Return (X, Y) of the center of cell containing provided text 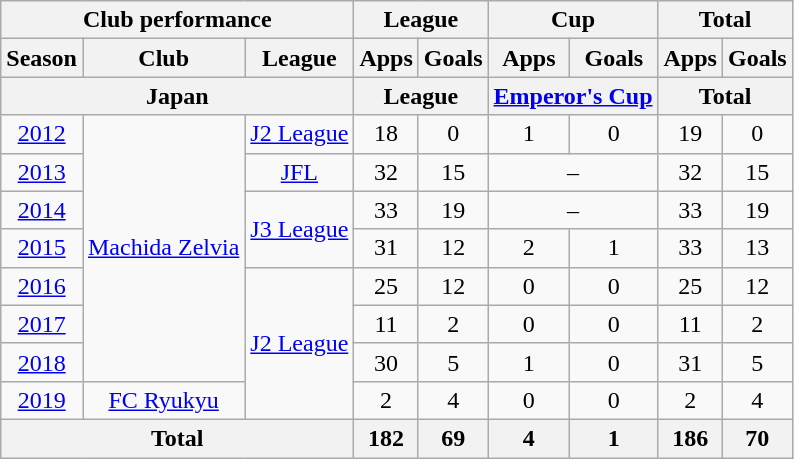
2012 (42, 134)
182 (386, 438)
2014 (42, 210)
Machida Zelvia (163, 248)
Cup (573, 20)
30 (386, 362)
70 (757, 438)
186 (690, 438)
2016 (42, 286)
18 (386, 134)
Club performance (178, 20)
Season (42, 58)
Emperor's Cup (573, 96)
2017 (42, 324)
2018 (42, 362)
2013 (42, 172)
JFL (300, 172)
2015 (42, 248)
J3 League (300, 229)
2019 (42, 400)
13 (757, 248)
69 (453, 438)
FC Ryukyu (163, 400)
Club (163, 58)
Japan (178, 96)
